Capture the cell that displays the provided text and extract its (x, y) central coordinate. 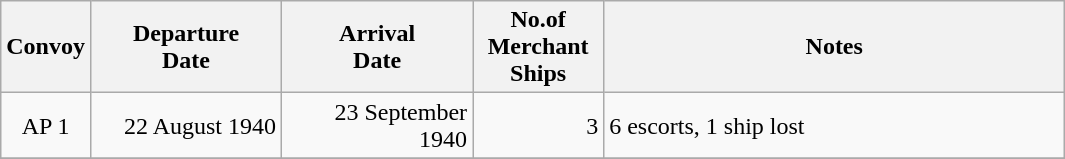
ArrivalDate (378, 47)
No.of Merchant Ships (538, 47)
22 August 1940 (186, 126)
Notes (834, 47)
6 escorts, 1 ship lost (834, 126)
3 (538, 126)
23 September 1940 (378, 126)
Convoy (46, 47)
DepartureDate (186, 47)
AP 1 (46, 126)
